Locate the cell with the specified text and output its [x, y] center coordinate. 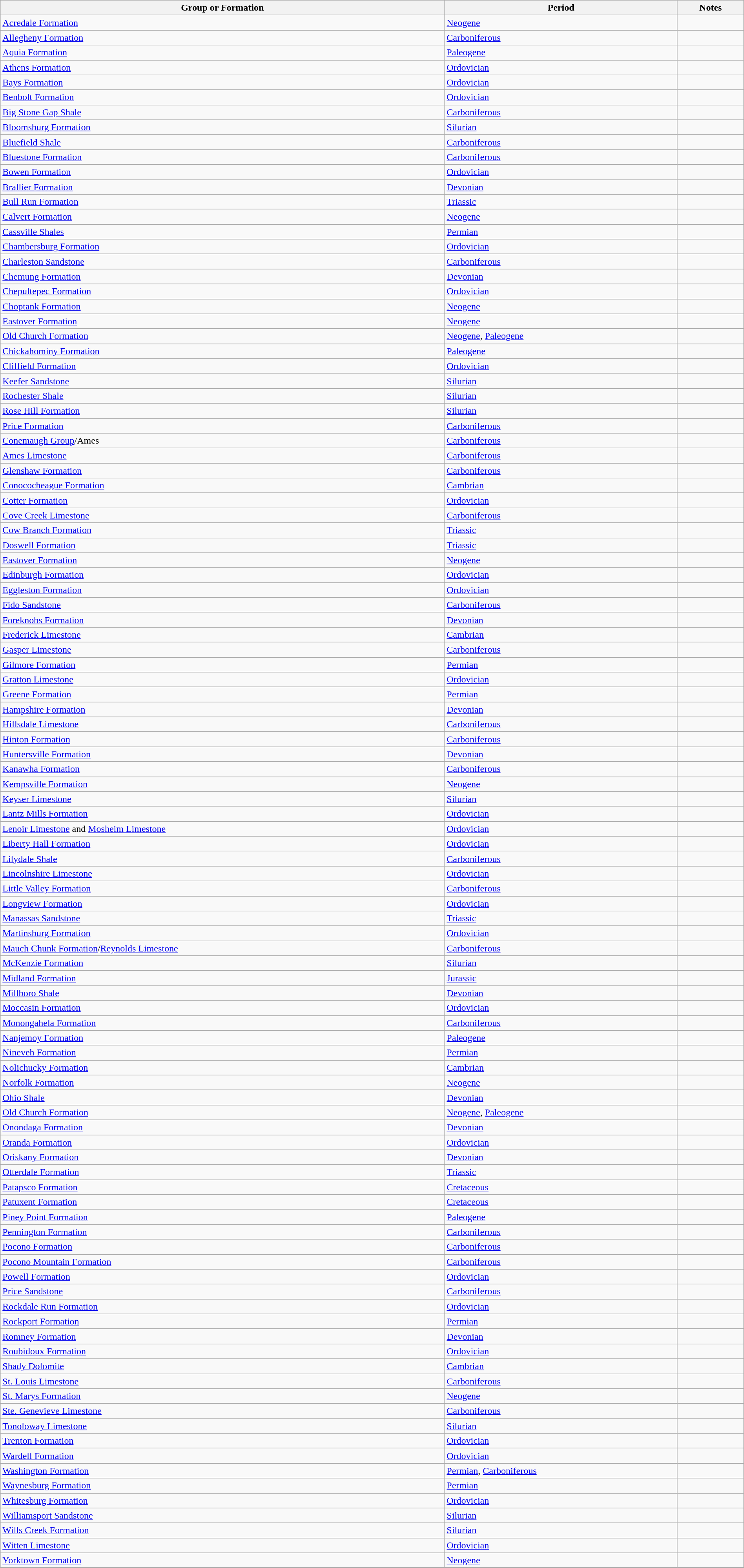
Gilmore Formation [222, 665]
Ste. Genevieve Limestone [222, 1411]
Liberty Hall Formation [222, 844]
Group or Formation [222, 8]
Brallier Formation [222, 187]
Lenoir Limestone and Mosheim Limestone [222, 829]
Cotter Formation [222, 500]
Ohio Shale [222, 1097]
Rochester Shale [222, 396]
Tonoloway Limestone [222, 1426]
Pocono Formation [222, 1247]
Gratton Limestone [222, 680]
Trenton Formation [222, 1441]
Witten Limestone [222, 1545]
Chepultepec Formation [222, 291]
Foreknobs Formation [222, 620]
Longview Formation [222, 903]
Calvert Formation [222, 217]
Rockport Formation [222, 1321]
Keefer Sandstone [222, 381]
Washington Formation [222, 1471]
Millboro Shale [222, 993]
Kempsville Formation [222, 784]
Onondaga Formation [222, 1127]
Piney Point Formation [222, 1217]
Jurassic [561, 978]
Hampshire Formation [222, 709]
Waynesburg Formation [222, 1486]
Little Valley Formation [222, 888]
Mauch Chunk Formation/Reynolds Limestone [222, 948]
Yorktown Formation [222, 1560]
Period [561, 8]
Big Stone Gap Shale [222, 112]
Manassas Sandstone [222, 919]
Nolichucky Formation [222, 1068]
Charleston Sandstone [222, 262]
Midland Formation [222, 978]
Bowen Formation [222, 172]
Price Formation [222, 426]
Pocono Mountain Formation [222, 1262]
Frederick Limestone [222, 635]
Permian, Carboniferous [561, 1471]
Wills Creek Formation [222, 1530]
Lilydale Shale [222, 859]
Otterdale Formation [222, 1172]
Doswell Formation [222, 545]
St. Marys Formation [222, 1396]
Fido Sandstone [222, 605]
Conococheague Formation [222, 486]
Oranda Formation [222, 1142]
Monongahela Formation [222, 1023]
Aquia Formation [222, 53]
Hinton Formation [222, 739]
Nineveh Formation [222, 1053]
Acredale Formation [222, 23]
Eggleston Formation [222, 590]
Williamsport Sandstone [222, 1515]
McKenzie Formation [222, 963]
Glenshaw Formation [222, 471]
Choptank Formation [222, 306]
Greene Formation [222, 695]
Pennington Formation [222, 1232]
Cassville Shales [222, 232]
Lincolnshire Limestone [222, 873]
Wardell Formation [222, 1456]
Allegheny Formation [222, 38]
Gasper Limestone [222, 649]
Bays Formation [222, 82]
Cove Creek Limestone [222, 515]
Lantz Mills Formation [222, 814]
Martinsburg Formation [222, 933]
Athens Formation [222, 67]
Whitesburg Formation [222, 1501]
Nanjemoy Formation [222, 1038]
Conemaugh Group/Ames [222, 441]
Huntersville Formation [222, 754]
Bluefield Shale [222, 142]
St. Louis Limestone [222, 1381]
Powell Formation [222, 1277]
Bluestone Formation [222, 157]
Ames Limestone [222, 456]
Price Sandstone [222, 1292]
Moccasin Formation [222, 1008]
Cow Branch Formation [222, 530]
Romney Formation [222, 1336]
Patuxent Formation [222, 1202]
Keyser Limestone [222, 799]
Patapsco Formation [222, 1187]
Norfolk Formation [222, 1082]
Edinburgh Formation [222, 575]
Bull Run Formation [222, 202]
Cliffield Formation [222, 366]
Roubidoux Formation [222, 1351]
Notes [710, 8]
Chemung Formation [222, 276]
Chickahominy Formation [222, 351]
Benbolt Formation [222, 97]
Bloomsburg Formation [222, 127]
Rockdale Run Formation [222, 1306]
Rose Hill Formation [222, 411]
Hillsdale Limestone [222, 724]
Shady Dolomite [222, 1366]
Oriskany Formation [222, 1157]
Chambersburg Formation [222, 247]
Kanawha Formation [222, 769]
